Detect which cell encompasses the target text, then output its [X, Y] center coordinate. 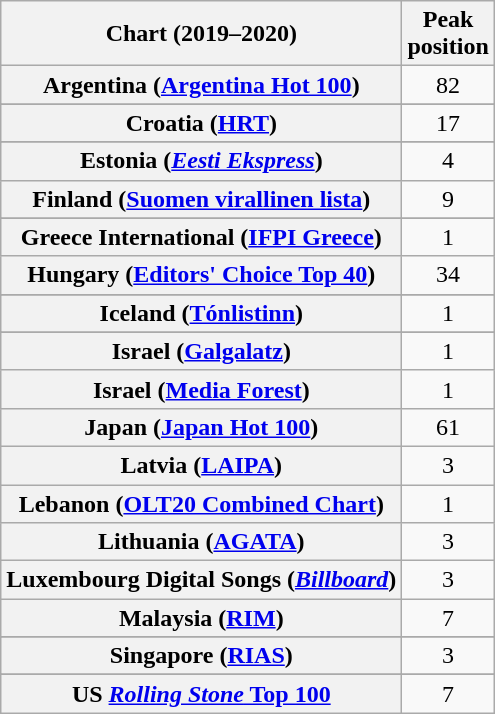
Singapore (RIAS) [202, 656]
17 [448, 123]
Lebanon (OLT20 Combined Chart) [202, 503]
Malaysia (RIM) [202, 618]
9 [448, 199]
Lithuania (AGATA) [202, 542]
Israel (Galgalatz) [202, 351]
Hungary (Editors' Choice Top 40) [202, 275]
US Rolling Stone Top 100 [202, 694]
Japan (Japan Hot 100) [202, 427]
Latvia (LAIPA) [202, 465]
Chart (2019–2020) [202, 34]
Finland (Suomen virallinen lista) [202, 199]
Greece International (IFPI Greece) [202, 237]
Argentina (Argentina Hot 100) [202, 85]
Luxembourg Digital Songs (Billboard) [202, 580]
Iceland (Tónlistinn) [202, 313]
Peakposition [448, 34]
Croatia (HRT) [202, 123]
61 [448, 427]
Estonia (Eesti Ekspress) [202, 161]
Israel (Media Forest) [202, 389]
34 [448, 275]
82 [448, 85]
4 [448, 161]
